Provide the [x, y] coordinate of the cell's center where the given text is located.  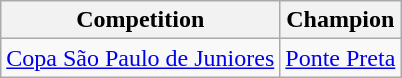
Champion [340, 20]
Ponte Preta [340, 58]
Copa São Paulo de Juniores [140, 58]
Competition [140, 20]
